Find where the given text appears and provide that cell's center as [X, Y] coordinate. 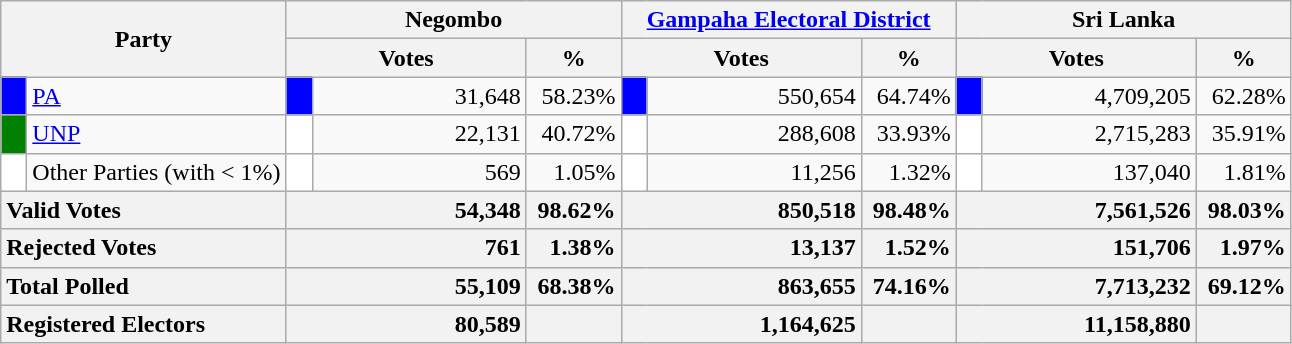
33.93% [908, 134]
4,709,205 [1089, 96]
1.81% [1244, 172]
98.03% [1244, 210]
40.72% [574, 134]
Gampaha Electoral District [788, 20]
137,040 [1089, 172]
58.23% [574, 96]
Valid Votes [144, 210]
850,518 [741, 210]
1.05% [574, 172]
569 [419, 172]
74.16% [908, 286]
Negombo [454, 20]
11,256 [754, 172]
1.52% [908, 248]
7,561,526 [1076, 210]
863,655 [741, 286]
1,164,625 [741, 324]
62.28% [1244, 96]
13,137 [741, 248]
Other Parties (with < 1%) [156, 172]
64.74% [908, 96]
98.62% [574, 210]
Registered Electors [144, 324]
Party [144, 39]
151,706 [1076, 248]
98.48% [908, 210]
11,158,880 [1076, 324]
Total Polled [144, 286]
7,713,232 [1076, 286]
UNP [156, 134]
31,648 [419, 96]
54,348 [406, 210]
Sri Lanka [1124, 20]
761 [406, 248]
55,109 [406, 286]
Rejected Votes [144, 248]
PA [156, 96]
22,131 [419, 134]
69.12% [1244, 286]
80,589 [406, 324]
2,715,283 [1089, 134]
1.38% [574, 248]
68.38% [574, 286]
288,608 [754, 134]
35.91% [1244, 134]
1.97% [1244, 248]
550,654 [754, 96]
1.32% [908, 172]
